Search for the cell housing the specified text and yield its [X, Y] center coordinate. 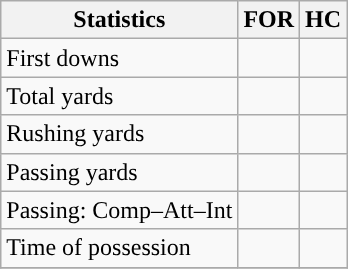
Total yards [120, 96]
Passing: Comp–Att–Int [120, 210]
HC [324, 20]
Rushing yards [120, 134]
First downs [120, 58]
Statistics [120, 20]
Passing yards [120, 172]
Time of possession [120, 248]
FOR [269, 20]
